For the text-containing cell, return its midpoint in (x, y) coordinate format. 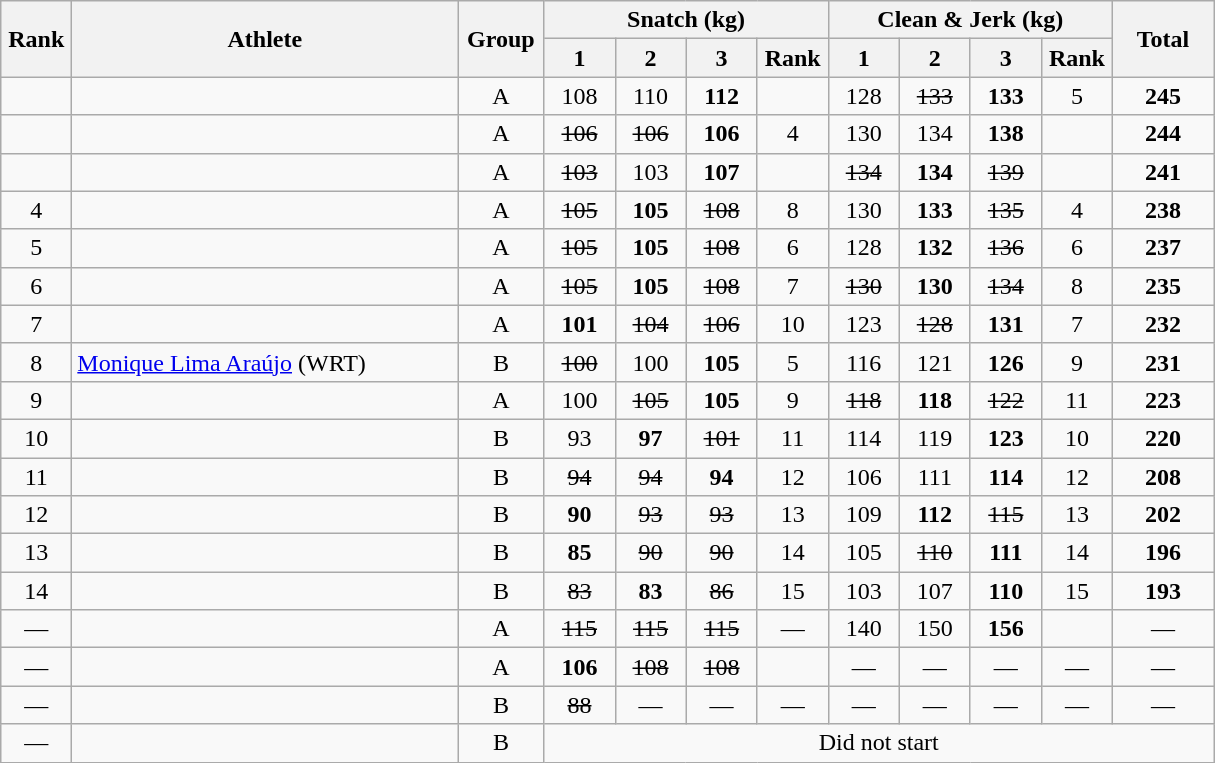
223 (1162, 400)
196 (1162, 553)
Athlete (265, 39)
122 (1006, 400)
244 (1162, 134)
126 (1006, 362)
232 (1162, 324)
231 (1162, 362)
Snatch (kg) (686, 20)
Clean & Jerk (kg) (970, 20)
131 (1006, 324)
86 (722, 591)
241 (1162, 172)
238 (1162, 210)
116 (864, 362)
245 (1162, 96)
237 (1162, 248)
150 (934, 629)
Monique Lima Araújo (WRT) (265, 362)
135 (1006, 210)
Group (501, 39)
Did not start (879, 743)
121 (934, 362)
138 (1006, 134)
220 (1162, 438)
139 (1006, 172)
88 (580, 705)
136 (1006, 248)
208 (1162, 477)
104 (650, 324)
109 (864, 515)
97 (650, 438)
Total (1162, 39)
235 (1162, 286)
132 (934, 248)
140 (864, 629)
193 (1162, 591)
202 (1162, 515)
156 (1006, 629)
119 (934, 438)
85 (580, 553)
